Locate the cell with the specified text and output its (X, Y) center coordinate. 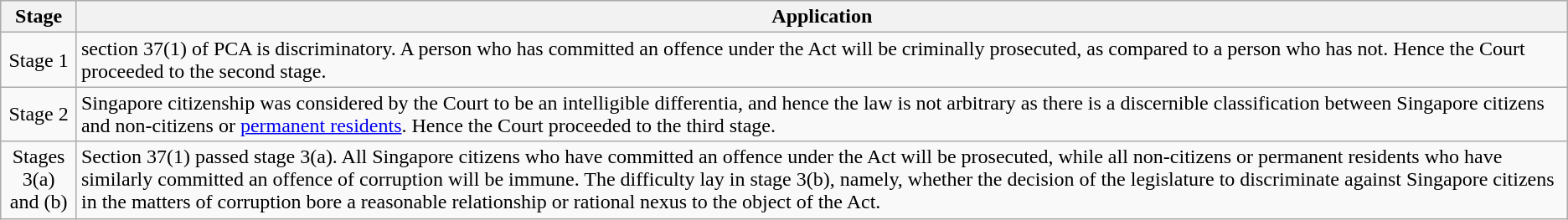
Stage (39, 17)
Stages 3(a)and (b) (39, 180)
Stage 2 (39, 114)
Stage 1 (39, 60)
Application (822, 17)
